Scan for the cell matching the given text and deliver its (X, Y) coordinate at center. 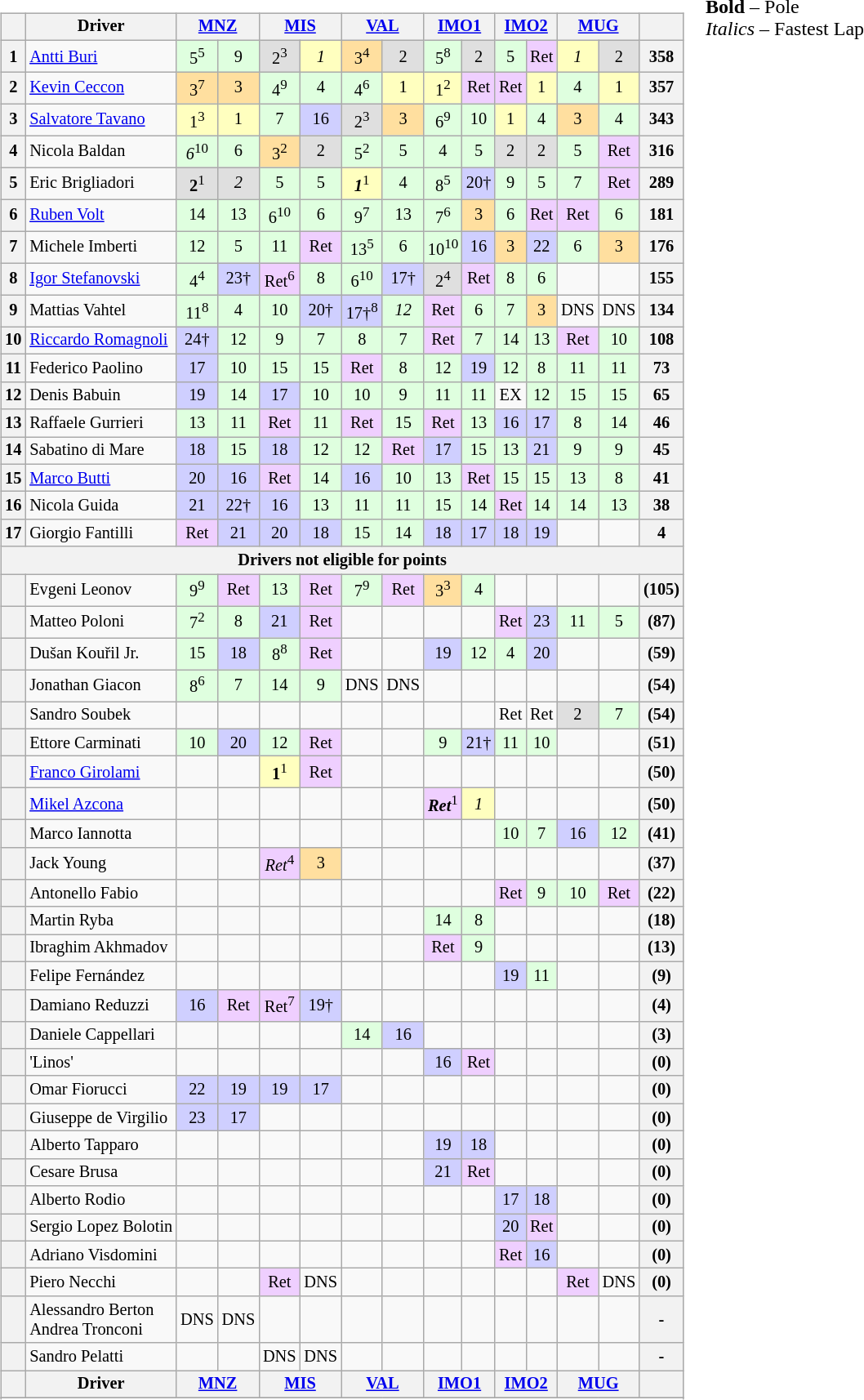
23† (238, 279)
52 (362, 152)
65 (661, 395)
Adriano Visdomini (101, 1255)
(22) (661, 893)
37 (197, 88)
Franco Girolami (101, 773)
Piero Necchi (101, 1282)
'Linos' (101, 1063)
Ret7 (279, 1005)
73 (661, 368)
Antti Buri (101, 56)
86 (197, 686)
Felipe Fernández (101, 975)
Cesare Brusa (101, 1172)
358 (661, 56)
Nicola Guida (101, 506)
Alberto Tapparo (101, 1145)
(18) (661, 921)
Dušan Kouřil Jr. (101, 653)
Marco Butti (101, 478)
Eric Brigliadori (101, 183)
44 (197, 279)
Ettore Carminati (101, 742)
155 (661, 279)
Igor Stefanovski (101, 279)
(37) (661, 863)
17† (403, 279)
108 (661, 341)
Michele Imberti (101, 247)
Sandro Pelatti (101, 1357)
Ibraghim Akhmadov (101, 948)
Daniele Cappellari (101, 1035)
176 (661, 247)
34 (362, 56)
(3) (661, 1035)
33 (443, 590)
357 (661, 88)
19† (321, 1005)
41 (661, 478)
79 (362, 590)
58 (443, 56)
(9) (661, 975)
Mikel Azcona (101, 804)
Mattias Vahtel (101, 310)
17†8 (362, 310)
22† (238, 506)
Salvatore Tavano (101, 119)
118 (197, 310)
Denis Babuin (101, 395)
Alessandro Berton Andrea Tronconi (101, 1320)
Alberto Rodio (101, 1200)
38 (661, 506)
Martin Ryba (101, 921)
85 (443, 183)
76 (443, 216)
Evgeni Leonov (101, 590)
45 (661, 450)
(87) (661, 622)
Federico Paolino (101, 368)
Kevin Ceccon (101, 88)
135 (362, 247)
Ret6 (279, 279)
134 (661, 310)
Drivers not eligible for points (342, 560)
(41) (661, 834)
21† (479, 742)
Jonathan Giacon (101, 686)
289 (661, 183)
(4) (661, 1005)
316 (661, 152)
88 (279, 653)
EX (510, 395)
24 (443, 279)
Ret4 (279, 863)
69 (443, 119)
Jack Young (101, 863)
55 (197, 56)
Sabatino di Mare (101, 450)
343 (661, 119)
Omar Fiorucci (101, 1090)
Ruben Volt (101, 216)
Giorgio Fantilli (101, 533)
(59) (661, 653)
Giuseppe de Virgilio (101, 1117)
Ret1 (443, 804)
181 (661, 216)
Riccardo Romagnoli (101, 341)
1010 (443, 247)
(105) (661, 590)
97 (362, 216)
Damiano Reduzzi (101, 1005)
Marco Iannotta (101, 834)
Antonello Fabio (101, 893)
49 (279, 88)
72 (197, 622)
Sergio Lopez Bolotin (101, 1228)
24† (197, 341)
Sandro Soubek (101, 716)
99 (197, 590)
Raffaele Gurrieri (101, 423)
32 (279, 152)
Matteo Poloni (101, 622)
Nicola Baldan (101, 152)
(13) (661, 948)
(51) (661, 742)
